Provide the (X, Y) coordinate of the cell's center where the given text is located.  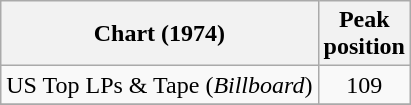
US Top LPs & Tape (Billboard) (160, 85)
Chart (1974) (160, 34)
Peakposition (364, 34)
109 (364, 85)
